Search for the cell housing the specified text and yield its [X, Y] center coordinate. 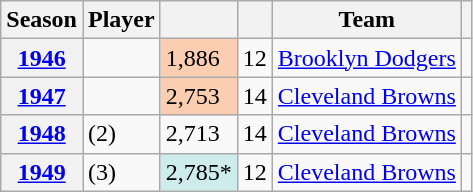
2,713 [198, 134]
1946 [42, 58]
2,785* [198, 172]
2,753 [198, 96]
Brooklyn Dodgers [366, 58]
Player [121, 20]
(2) [121, 134]
Season [42, 20]
(3) [121, 172]
1947 [42, 96]
1948 [42, 134]
Team [366, 20]
1949 [42, 172]
1,886 [198, 58]
